Extract the (X, Y) coordinate from the center of the cell holding the provided text.  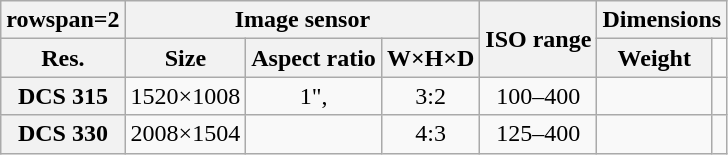
3:2 (430, 96)
ISO range (538, 39)
Image sensor (302, 20)
Aspect ratio (314, 58)
125–400 (538, 134)
DCS 330 (63, 134)
100–400 (538, 96)
4:3 (430, 134)
Dimensions (662, 20)
DCS 315 (63, 96)
W×H×D (430, 58)
Res. (63, 58)
Size (186, 58)
2008×1504 (186, 134)
Weight (654, 58)
1", (314, 96)
1520×1008 (186, 96)
rowspan=2 (63, 20)
